Return the (x, y) coordinate for the center point of the cell that contains the specified text.  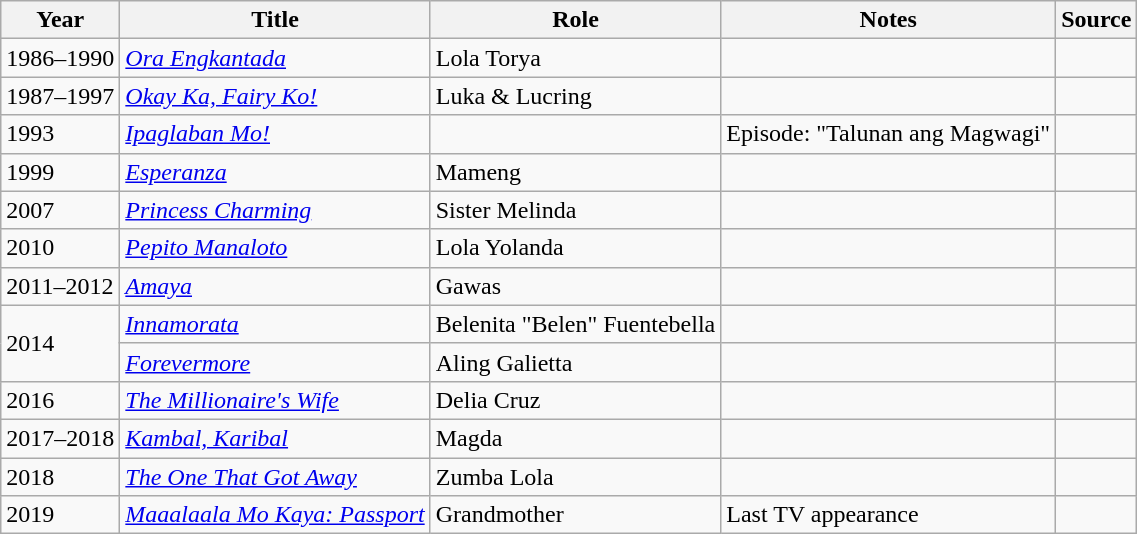
Title (275, 20)
1993 (60, 134)
1986–1990 (60, 58)
Magda (576, 438)
Innamorata (275, 324)
Notes (888, 20)
2016 (60, 400)
1999 (60, 172)
2011–2012 (60, 286)
Belenita "Belen" Fuentebella (576, 324)
Ipaglaban Mo! (275, 134)
Mameng (576, 172)
Okay Ka, Fairy Ko! (275, 96)
Grandmother (576, 515)
Princess Charming (275, 210)
Amaya (275, 286)
2014 (60, 343)
2017–2018 (60, 438)
Ora Engkantada (275, 58)
Pepito Manaloto (275, 248)
2007 (60, 210)
Delia Cruz (576, 400)
Luka & Lucring (576, 96)
Maaalaala Mo Kaya: Passport (275, 515)
Kambal, Karibal (275, 438)
Esperanza (275, 172)
2019 (60, 515)
Aling Galietta (576, 362)
Episode: "Talunan ang Magwagi" (888, 134)
Role (576, 20)
The One That Got Away (275, 477)
Lola Torya (576, 58)
Source (1096, 20)
Zumba Lola (576, 477)
The Millionaire's Wife (275, 400)
Last TV appearance (888, 515)
Sister Melinda (576, 210)
Year (60, 20)
Forevermore (275, 362)
1987–1997 (60, 96)
2018 (60, 477)
2010 (60, 248)
Gawas (576, 286)
Lola Yolanda (576, 248)
